Find where the given text appears and provide that cell's center as (x, y) coordinate. 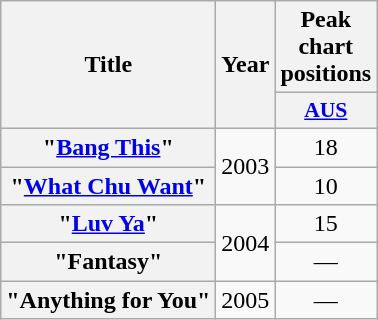
Year (246, 65)
Title (108, 65)
"What Chu Want" (108, 185)
"Bang This" (108, 147)
Peak chart positions (326, 47)
AUS (326, 111)
"Fantasy" (108, 262)
2003 (246, 166)
2005 (246, 300)
18 (326, 147)
"Anything for You" (108, 300)
10 (326, 185)
"Luv Ya" (108, 224)
15 (326, 224)
2004 (246, 243)
